Detect which cell encompasses the target text, then output its (X, Y) center coordinate. 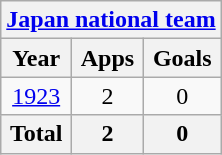
Apps (108, 58)
Year (36, 58)
1923 (36, 96)
Total (36, 134)
Japan national team (111, 20)
Goals (182, 58)
